Determine the (x, y) coordinate at the center of the cell enclosing the given text.  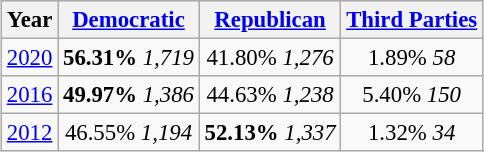
56.31% 1,719 (129, 58)
Year (30, 20)
52.13% 1,337 (270, 133)
2012 (30, 133)
1.89% 58 (412, 58)
41.80% 1,276 (270, 58)
1.32% 34 (412, 133)
2016 (30, 95)
46.55% 1,194 (129, 133)
5.40% 150 (412, 95)
Third Parties (412, 20)
Democratic (129, 20)
49.97% 1,386 (129, 95)
Republican (270, 20)
2020 (30, 58)
44.63% 1,238 (270, 95)
